Provide the (X, Y) coordinate of the cell's center where the given text is located.  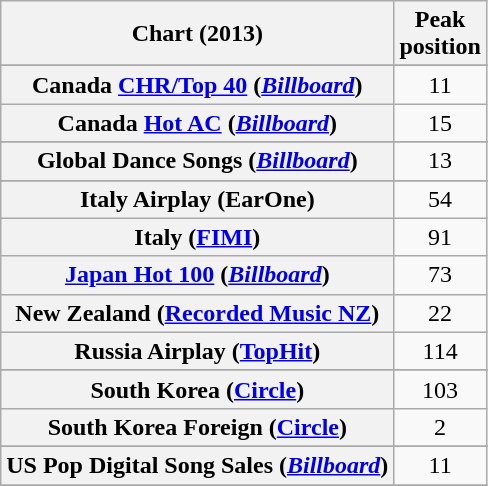
Canada CHR/Top 40 (Billboard) (198, 85)
New Zealand (Recorded Music NZ) (198, 313)
South Korea (Circle) (198, 389)
Global Dance Songs (Billboard) (198, 161)
73 (440, 275)
South Korea Foreign (Circle) (198, 427)
Canada Hot AC (Billboard) (198, 123)
Italy (FIMI) (198, 237)
Japan Hot 100 (Billboard) (198, 275)
US Pop Digital Song Sales (Billboard) (198, 465)
Russia Airplay (TopHit) (198, 351)
15 (440, 123)
103 (440, 389)
91 (440, 237)
Peakposition (440, 34)
114 (440, 351)
22 (440, 313)
2 (440, 427)
Chart (2013) (198, 34)
Italy Airplay (EarOne) (198, 199)
54 (440, 199)
13 (440, 161)
